For the text-containing cell, return its midpoint in [X, Y] coordinate format. 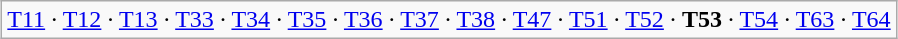
T11 · T12 · T13 · T33 · T34 · T35 · T36 · T37 · T38 · T47 · T51 · T52 · T53 · T54 · T63 · T64 [449, 20]
